Locate the cell with the specified text and output its (x, y) center coordinate. 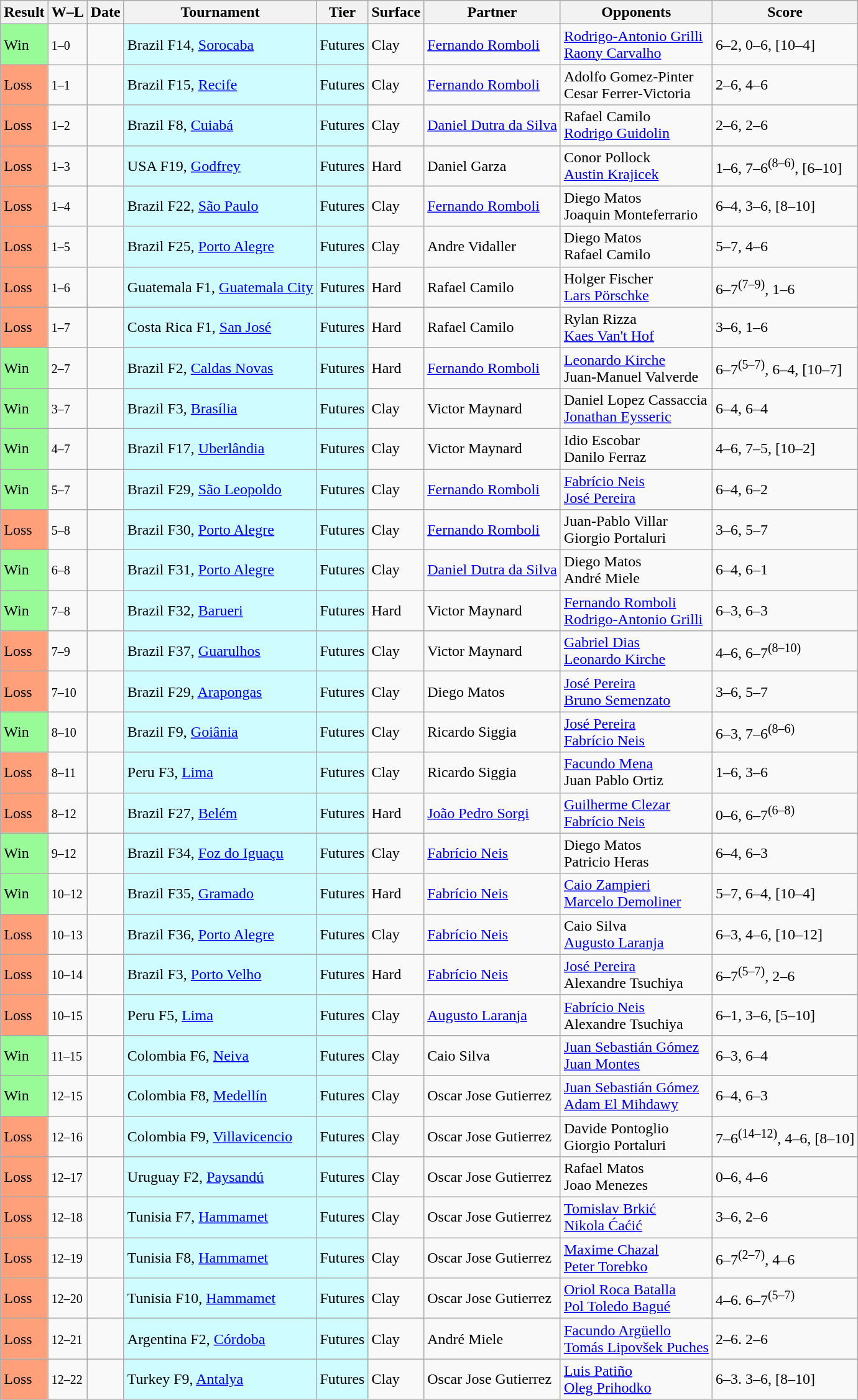
7–6(14–12), 4–6, [8–10] (785, 1136)
Score (785, 12)
Brazil F3, Porto Velho (220, 975)
12–18 (67, 1217)
7–9 (67, 652)
Diego Matos Rafael Camilo (636, 246)
Brazil F34, Foz do Iguaçu (220, 853)
Caio Silva (492, 1056)
2–6, 4–6 (785, 85)
1–6 (67, 287)
USA F19, Godfrey (220, 165)
9–12 (67, 853)
Brazil F36, Porto Alegre (220, 934)
6–2, 0–6, [10–4] (785, 45)
Brazil F35, Gramado (220, 894)
Brazil F29, São Leopoldo (220, 489)
1–4 (67, 206)
Argentina F2, Córdoba (220, 1339)
Adolfo Gomez-Pinter Cesar Ferrer-Victoria (636, 85)
Juan-Pablo Villar Giorgio Portaluri (636, 530)
Davide Pontoglio Giorgio Portaluri (636, 1136)
Rylan Rizza Kaes Van't Hof (636, 327)
2–7 (67, 368)
Opponents (636, 12)
10–13 (67, 934)
12–16 (67, 1136)
Maxime Chazal Peter Torebko (636, 1258)
Colombia F8, Medellín (220, 1095)
Gabriel Dias Leonardo Kirche (636, 652)
5–7, 4–6 (785, 246)
Leonardo Kirche Juan-Manuel Valverde (636, 368)
Tomislav Brkić Nikola Ćaćić (636, 1217)
Daniel Lopez Cassaccia Jonathan Eysseric (636, 408)
6–4, 6–4 (785, 408)
6–3, 7–6(8–6) (785, 732)
João Pedro Sorgi (492, 813)
1–1 (67, 85)
12–20 (67, 1298)
Brazil F15, Recife (220, 85)
Tunisia F8, Hammamet (220, 1258)
Daniel Garza (492, 165)
6–1, 3–6, [5–10] (785, 1015)
4–7 (67, 449)
Juan Sebastián Gómez Juan Montes (636, 1056)
Facundo Argüello Tomás Lipovšek Puches (636, 1339)
Rodrigo-Antonio Grilli Raony Carvalho (636, 45)
Guilherme Clezar Fabrício Neis (636, 813)
Brazil F29, Arapongas (220, 691)
10–12 (67, 894)
6–3. 3–6, [8–10] (785, 1379)
1–0 (67, 45)
Fabrício Neis Alexandre Tsuchiya (636, 1015)
8–11 (67, 772)
André Miele (492, 1339)
4–6. 6–7(5–7) (785, 1298)
4–6, 7–5, [10–2] (785, 449)
Juan Sebastián Gómez Adam El Mihdawy (636, 1095)
Brazil F2, Caldas Novas (220, 368)
Fabrício Neis José Pereira (636, 489)
Rafael Camilo Rodrigo Guidolin (636, 126)
Result (24, 12)
Augusto Laranja (492, 1015)
Brazil F30, Porto Alegre (220, 530)
Tunisia F10, Hammamet (220, 1298)
6–7(7–9), 1–6 (785, 287)
7–8 (67, 610)
Diego Matos André Miele (636, 571)
5–7 (67, 489)
Diego Matos (492, 691)
Idio Escobar Danilo Ferraz (636, 449)
1–6, 3–6 (785, 772)
6–8 (67, 571)
Conor Pollock Austin Krajicek (636, 165)
Luis Patiño Oleg Prihodko (636, 1379)
12–15 (67, 1095)
Tournament (220, 12)
Tunisia F7, Hammamet (220, 1217)
Brazil F27, Belém (220, 813)
Caio Silva Augusto Laranja (636, 934)
6–7(5–7), 6–4, [10–7] (785, 368)
Brazil F3, Brasília (220, 408)
Diego Matos Joaquin Monteferrario (636, 206)
8–12 (67, 813)
Brazil F17, Uberlândia (220, 449)
1–5 (67, 246)
Guatemala F1, Guatemala City (220, 287)
Colombia F6, Neiva (220, 1056)
10–15 (67, 1015)
Brazil F31, Porto Alegre (220, 571)
Uruguay F2, Paysandú (220, 1177)
Holger Fischer Lars Pörschke (636, 287)
Turkey F9, Antalya (220, 1379)
7–10 (67, 691)
11–15 (67, 1056)
4–6, 6–7(8–10) (785, 652)
2–6. 2–6 (785, 1339)
Andre Vidaller (492, 246)
12–19 (67, 1258)
12–17 (67, 1177)
Costa Rica F1, San José (220, 327)
5–7, 6–4, [10–4] (785, 894)
Tier (342, 12)
Partner (492, 12)
8–10 (67, 732)
6–3, 6–3 (785, 610)
José Pereira Bruno Semenzato (636, 691)
1–7 (67, 327)
0–6, 6–7(6–8) (785, 813)
Surface (396, 12)
Brazil F37, Guarulhos (220, 652)
6–3, 4–6, [10–12] (785, 934)
José Pereira Fabrício Neis (636, 732)
Fernando Romboli Rodrigo-Antonio Grilli (636, 610)
José Pereira Alexandre Tsuchiya (636, 975)
12–21 (67, 1339)
1–6, 7–6(8–6), [6–10] (785, 165)
3–6, 1–6 (785, 327)
Colombia F9, Villavicencio (220, 1136)
12–22 (67, 1379)
Brazil F32, Barueri (220, 610)
10–14 (67, 975)
6–4, 3–6, [8–10] (785, 206)
3–7 (67, 408)
3–6, 2–6 (785, 1217)
1–3 (67, 165)
1–2 (67, 126)
Caio Zampieri Marcelo Demoliner (636, 894)
Brazil F8, Cuiabá (220, 126)
6–4, 6–1 (785, 571)
Brazil F22, São Paulo (220, 206)
Diego Matos Patricio Heras (636, 853)
Facundo Mena Juan Pablo Ortiz (636, 772)
Rafael Matos Joao Menezes (636, 1177)
0–6, 4–6 (785, 1177)
2–6, 2–6 (785, 126)
6–4, 6–2 (785, 489)
Brazil F25, Porto Alegre (220, 246)
Peru F5, Lima (220, 1015)
Peru F3, Lima (220, 772)
6–7(2–7), 4–6 (785, 1258)
5–8 (67, 530)
Brazil F14, Sorocaba (220, 45)
Date (106, 12)
6–7(5–7), 2–6 (785, 975)
Brazil F9, Goiânia (220, 732)
6–3, 6–4 (785, 1056)
Oriol Roca Batalla Pol Toledo Bagué (636, 1298)
W–L (67, 12)
